Return the (X, Y) coordinate for the center point of the cell that contains the specified text.  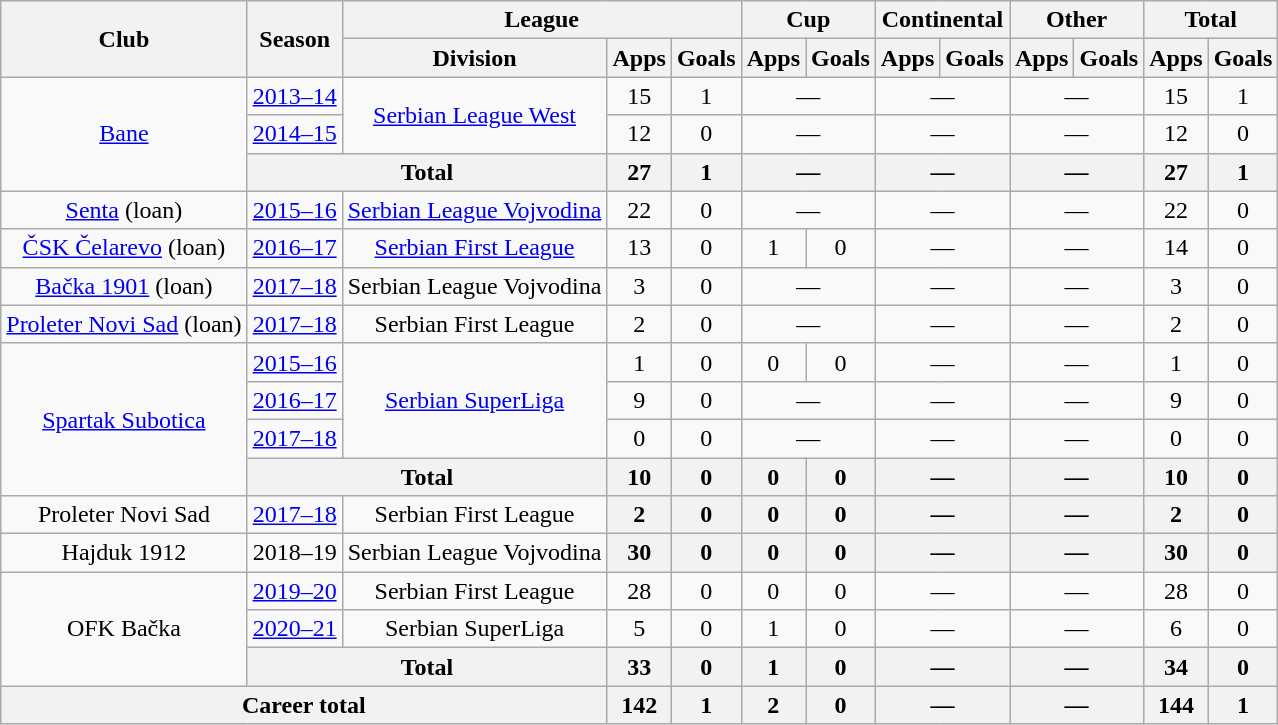
13 (639, 248)
Other (1077, 20)
Serbian League West (474, 115)
Spartak Subotica (124, 419)
6 (1176, 629)
Senta (loan) (124, 210)
Continental (942, 20)
OFK Bačka (124, 629)
Cup (808, 20)
142 (639, 705)
ČSK Čelarevo (loan) (124, 248)
Proleter Novi Sad (124, 515)
2020–21 (294, 629)
Hajduk 1912 (124, 553)
2014–15 (294, 134)
Career total (304, 705)
Bane (124, 134)
Season (294, 39)
34 (1176, 667)
2018–19 (294, 553)
144 (1176, 705)
2013–14 (294, 96)
5 (639, 629)
Bačka 1901 (loan) (124, 286)
League (542, 20)
Division (474, 58)
14 (1176, 248)
2019–20 (294, 591)
Proleter Novi Sad (loan) (124, 324)
Club (124, 39)
33 (639, 667)
